Extract the (x, y) coordinate from the center of the cell holding the provided text.  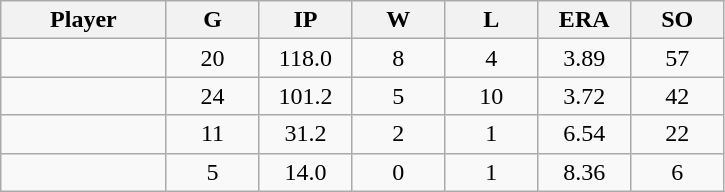
6.54 (584, 134)
10 (492, 96)
31.2 (306, 134)
8 (398, 58)
SO (678, 20)
24 (212, 96)
6 (678, 172)
118.0 (306, 58)
14.0 (306, 172)
IP (306, 20)
22 (678, 134)
8.36 (584, 172)
Player (84, 20)
57 (678, 58)
3.72 (584, 96)
ERA (584, 20)
101.2 (306, 96)
42 (678, 96)
20 (212, 58)
4 (492, 58)
L (492, 20)
2 (398, 134)
G (212, 20)
0 (398, 172)
W (398, 20)
11 (212, 134)
3.89 (584, 58)
